Output the (X, Y) coordinate of the center of the cell containing the given text.  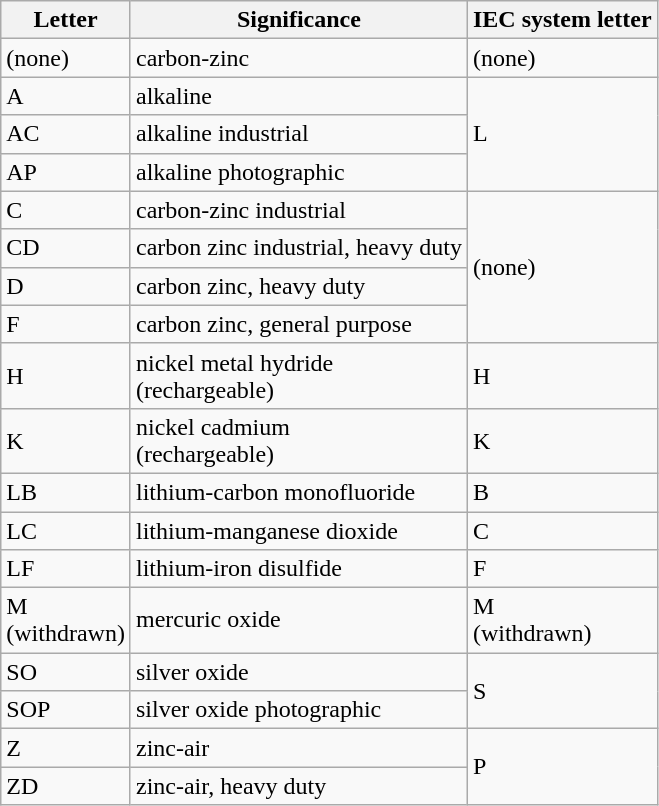
AC (66, 134)
lithium-manganese dioxide (298, 531)
AP (66, 172)
Significance (298, 20)
A (66, 96)
Letter (66, 20)
alkaline (298, 96)
carbon zinc, general purpose (298, 324)
zinc-air, heavy duty (298, 786)
carbon-zinc industrial (298, 210)
mercuric oxide (298, 620)
carbon-zinc (298, 58)
B (562, 492)
SO (66, 672)
ZD (66, 786)
carbon zinc, heavy duty (298, 286)
CD (66, 248)
LC (66, 531)
carbon zinc industrial, heavy duty (298, 248)
nickel cadmium(rechargeable) (298, 440)
lithium-carbon monofluoride (298, 492)
S (562, 691)
alkaline industrial (298, 134)
SOP (66, 710)
Z (66, 748)
P (562, 767)
L (562, 134)
silver oxide (298, 672)
IEC system letter (562, 20)
nickel metal hydride(rechargeable) (298, 376)
LB (66, 492)
silver oxide photographic (298, 710)
LF (66, 569)
D (66, 286)
zinc-air (298, 748)
alkaline photographic (298, 172)
lithium-iron disulfide (298, 569)
